Detect which cell encompasses the target text, then output its [x, y] center coordinate. 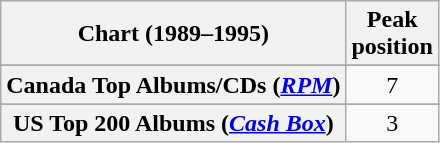
Canada Top Albums/CDs (RPM) [174, 85]
Chart (1989–1995) [174, 34]
3 [392, 123]
Peakposition [392, 34]
7 [392, 85]
US Top 200 Albums (Cash Box) [174, 123]
